From the cell containing the given text, extract its center point as (x, y) coordinate. 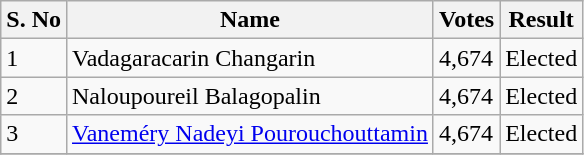
Vadagaracarin Changarin (250, 58)
3 (34, 134)
Vaneméry Nadeyi Pourouchouttamin (250, 134)
Result (542, 20)
Naloupoureil Balagopalin (250, 96)
1 (34, 58)
S. No (34, 20)
Votes (466, 20)
2 (34, 96)
Name (250, 20)
